Extract the (x, y) coordinate from the center of the cell holding the provided text.  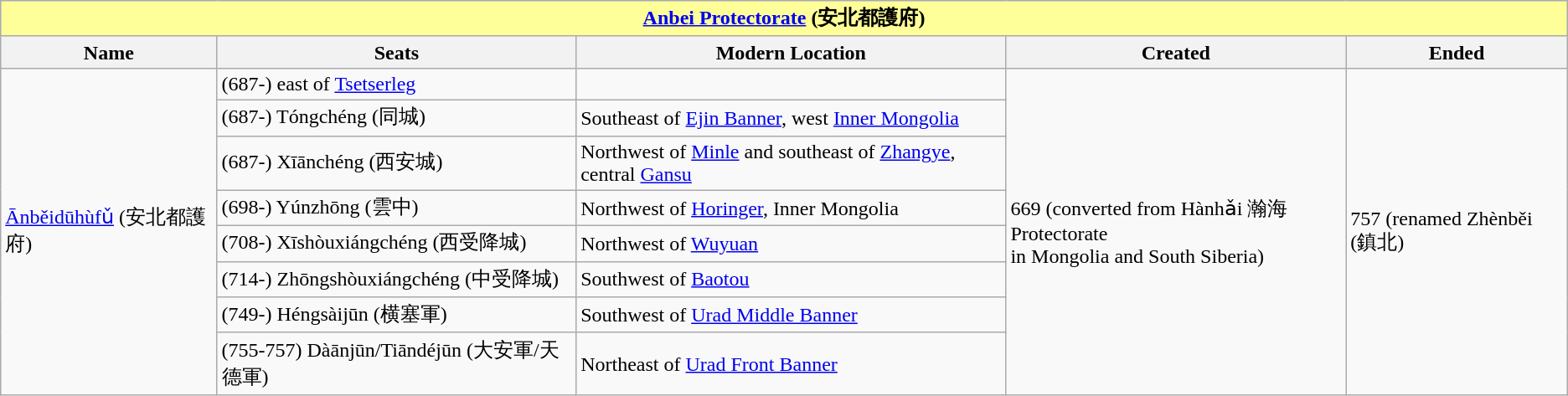
Northeast of Urad Front Banner (791, 363)
Southwest of Urad Middle Banner (791, 315)
(749-) Héngsàijūn (横塞軍) (397, 315)
757 (renamed Zhènběi (鎮北) (1457, 231)
(698-) Yúnzhōng (雲中) (397, 208)
(687-) east of Tsetserleg (397, 84)
Northwest of Minle and southeast of Zhangye, central Gansu (791, 162)
Northwest of Wuyuan (791, 244)
669 (converted from Hànhǎi 瀚海 Protectoratein Mongolia and South Siberia) (1176, 231)
(755-757) Dàānjūn/Tiāndéjūn (大安軍/天德軍) (397, 363)
Ended (1457, 52)
Northwest of Horinger, Inner Mongolia (791, 208)
(687-) Tóngchéng (同城) (397, 117)
(714-) Zhōngshòuxiángchéng (中受降城) (397, 280)
Anbei Protectorate (安北都護府) (784, 18)
Ānběidūhùfǔ (安北都護府) (109, 231)
(708-) Xīshòuxiángchéng (西受降城) (397, 244)
Southeast of Ejin Banner, west Inner Mongolia (791, 117)
Created (1176, 52)
Southwest of Baotou (791, 280)
Name (109, 52)
Seats (397, 52)
Modern Location (791, 52)
(687-) Xīānchéng (西安城) (397, 162)
